Extract the (X, Y) coordinate from the center of the cell holding the provided text.  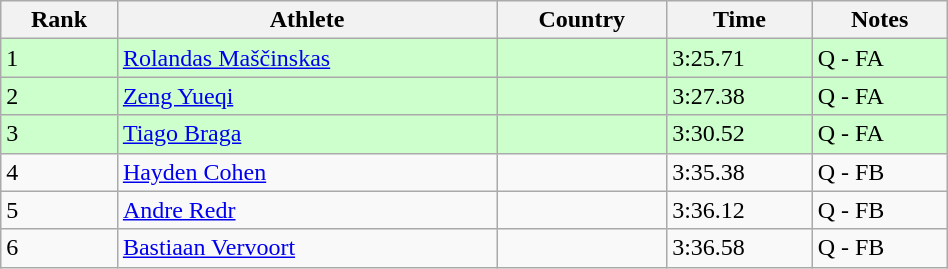
Time (740, 20)
3:35.38 (740, 172)
3 (60, 134)
3:25.71 (740, 58)
3:30.52 (740, 134)
5 (60, 210)
Bastiaan Vervoort (306, 248)
Athlete (306, 20)
2 (60, 96)
Rank (60, 20)
1 (60, 58)
Notes (880, 20)
3:36.12 (740, 210)
Zeng Yueqi (306, 96)
4 (60, 172)
6 (60, 248)
Country (582, 20)
Tiago Braga (306, 134)
3:36.58 (740, 248)
3:27.38 (740, 96)
Hayden Cohen (306, 172)
Andre Redr (306, 210)
Rolandas Maščinskas (306, 58)
